Provide the [X, Y] coordinate of the cell's center where the given text is located.  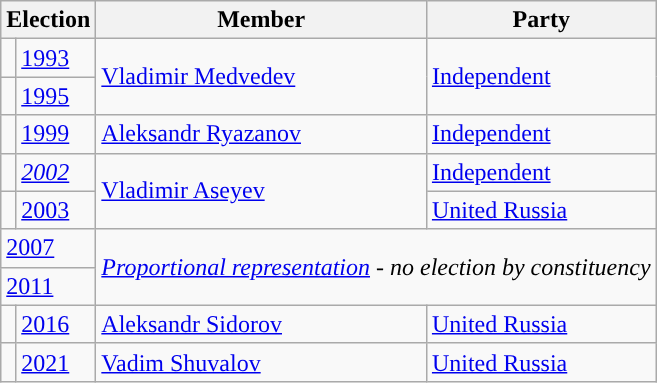
Member [262, 20]
2021 [56, 362]
Proportional representation - no election by constituency [376, 267]
Party [541, 20]
Vadim Shuvalov [262, 362]
Vladimir Aseyev [262, 191]
1995 [56, 96]
1999 [56, 134]
Election [48, 20]
Vladimir Medvedev [262, 77]
2011 [48, 286]
Aleksandr Sidorov [262, 324]
2002 [56, 172]
1993 [56, 58]
2007 [48, 248]
2003 [56, 210]
Aleksandr Ryazanov [262, 134]
2016 [56, 324]
